Return the [x, y] coordinate for the center point of the cell that contains the specified text.  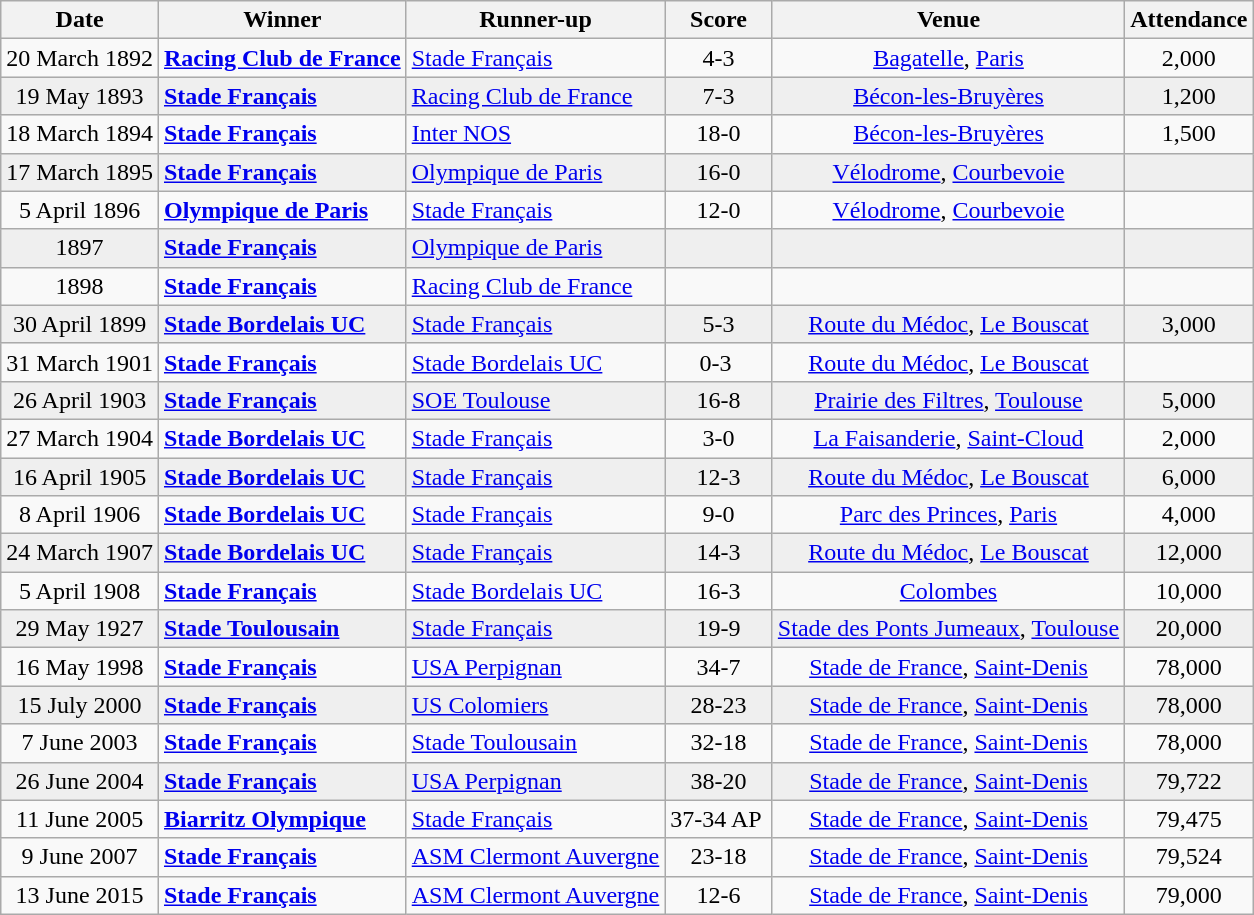
3-0 [719, 438]
31 March 1901 [80, 362]
Parc des Princes, Paris [948, 515]
18 March 1894 [80, 134]
Venue [948, 20]
Winner [282, 20]
20,000 [1189, 629]
23-18 [719, 857]
Attendance [1189, 20]
5,000 [1189, 400]
11 June 2005 [80, 819]
16 April 1905 [80, 477]
19 May 1893 [80, 96]
12,000 [1189, 553]
13 June 2015 [80, 895]
12-6 [719, 895]
14-3 [719, 553]
24 March 1907 [80, 553]
7 June 2003 [80, 743]
30 April 1899 [80, 324]
9-0 [719, 515]
37-34 AP [719, 819]
Runner-up [536, 20]
5-3 [719, 324]
6,000 [1189, 477]
1,200 [1189, 96]
4,000 [1189, 515]
16-3 [719, 591]
4-3 [719, 58]
US Colomiers [536, 705]
28-23 [719, 705]
29 May 1927 [80, 629]
38-20 [719, 781]
La Faisanderie, Saint-Cloud [948, 438]
1898 [80, 286]
19-9 [719, 629]
Date [80, 20]
Biarritz Olympique [282, 819]
16-8 [719, 400]
10,000 [1189, 591]
3,000 [1189, 324]
79,475 [1189, 819]
79,722 [1189, 781]
34-7 [719, 667]
SOE Toulouse [536, 400]
26 June 2004 [80, 781]
17 March 1895 [80, 172]
12-3 [719, 477]
20 March 1892 [80, 58]
8 April 1906 [80, 515]
9 June 2007 [80, 857]
Stade des Ponts Jumeaux, Toulouse [948, 629]
16-0 [719, 172]
12-0 [719, 210]
18-0 [719, 134]
Inter NOS [536, 134]
79,000 [1189, 895]
Score [719, 20]
15 July 2000 [80, 705]
Bagatelle, Paris [948, 58]
16 May 1998 [80, 667]
27 March 1904 [80, 438]
1897 [80, 248]
5 April 1908 [80, 591]
32-18 [719, 743]
79,524 [1189, 857]
Prairie des Filtres, Toulouse [948, 400]
Colombes [948, 591]
0-3 [719, 362]
1,500 [1189, 134]
7-3 [719, 96]
26 April 1903 [80, 400]
5 April 1896 [80, 210]
